Return the [X, Y] coordinate for the center point of the cell that contains the specified text.  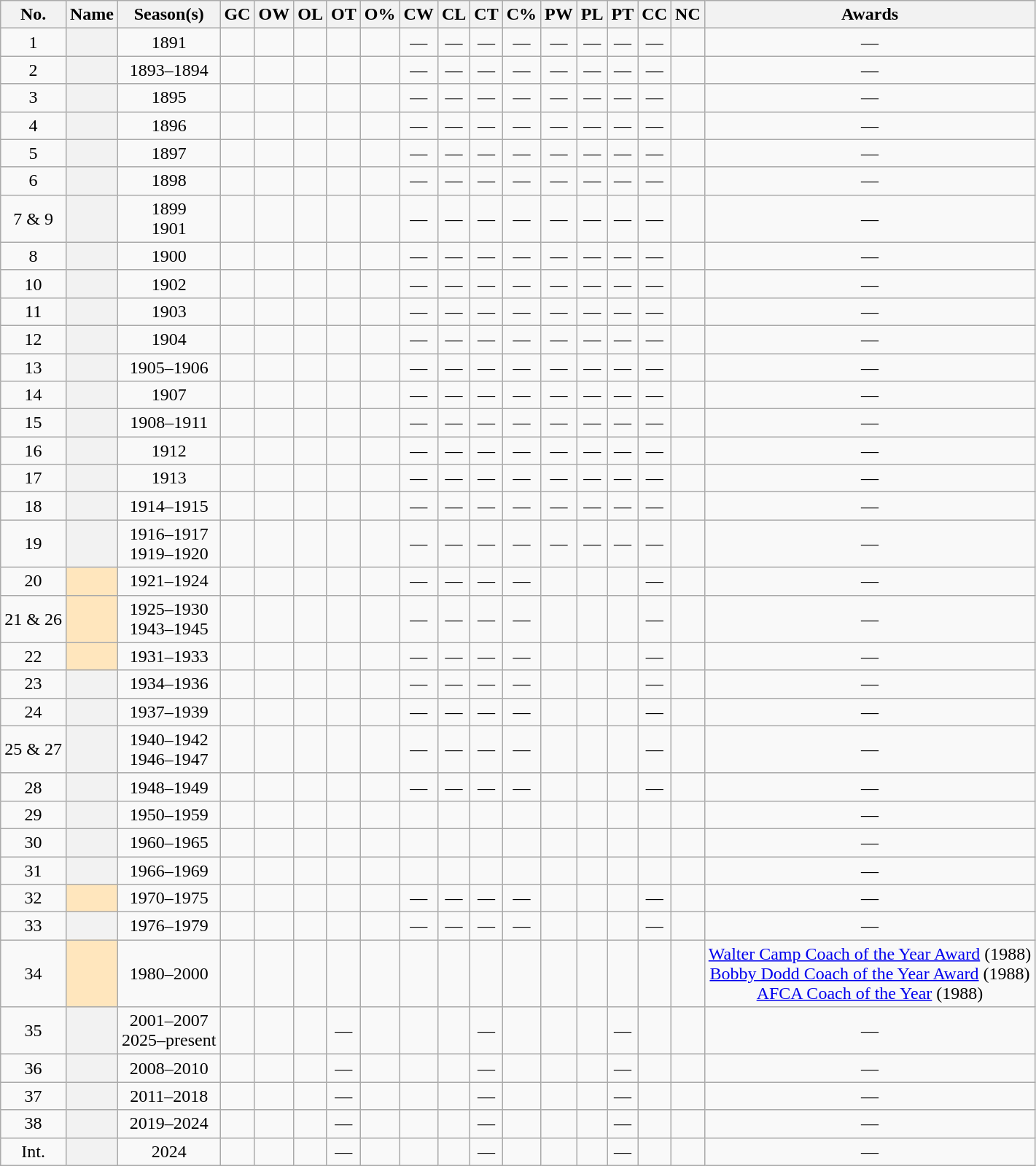
1937–1939 [169, 712]
1966–1969 [169, 870]
1970–1975 [169, 898]
16 [34, 451]
1895 [169, 98]
37 [34, 1096]
1940–19421946–1947 [169, 750]
PW [559, 15]
1898 [169, 181]
OW [274, 15]
1980–2000 [169, 973]
29 [34, 815]
NC [688, 15]
35 [34, 1031]
36 [34, 1068]
32 [34, 898]
21 & 26 [34, 618]
No. [34, 15]
1913 [169, 478]
1931–1933 [169, 656]
1934–1936 [169, 684]
31 [34, 870]
8 [34, 256]
1912 [169, 451]
24 [34, 712]
1908–1911 [169, 423]
1914–1915 [169, 506]
1925–19301943–1945 [169, 618]
2001–20072025–present [169, 1031]
OT [343, 15]
22 [34, 656]
6 [34, 181]
C% [521, 15]
1905–1906 [169, 367]
2024 [169, 1151]
PL [592, 15]
28 [34, 787]
33 [34, 926]
1907 [169, 395]
11 [34, 311]
1948–1949 [169, 787]
Awards [869, 15]
PT [623, 15]
18 [34, 506]
OL [311, 15]
CL [453, 15]
2 [34, 70]
GC [238, 15]
4 [34, 125]
1891 [169, 42]
2019–2024 [169, 1124]
1893–1894 [169, 70]
30 [34, 842]
1950–1959 [169, 815]
1900 [169, 256]
1902 [169, 284]
5 [34, 153]
1904 [169, 339]
18991901 [169, 219]
1903 [169, 311]
10 [34, 284]
2011–2018 [169, 1096]
12 [34, 339]
15 [34, 423]
14 [34, 395]
1 [34, 42]
O% [380, 15]
Season(s) [169, 15]
1897 [169, 153]
38 [34, 1124]
7 & 9 [34, 219]
1921–1924 [169, 581]
CC [655, 15]
20 [34, 581]
CT [486, 15]
CW [418, 15]
1896 [169, 125]
13 [34, 367]
19 [34, 544]
25 & 27 [34, 750]
34 [34, 973]
Int. [34, 1151]
3 [34, 98]
Walter Camp Coach of the Year Award (1988)Bobby Dodd Coach of the Year Award (1988)AFCA Coach of the Year (1988) [869, 973]
2008–2010 [169, 1068]
1976–1979 [169, 926]
1960–1965 [169, 842]
23 [34, 684]
17 [34, 478]
1916–19171919–1920 [169, 544]
Name [92, 15]
